Identify which cell holds the provided text, then report its [X, Y] central coordinate. 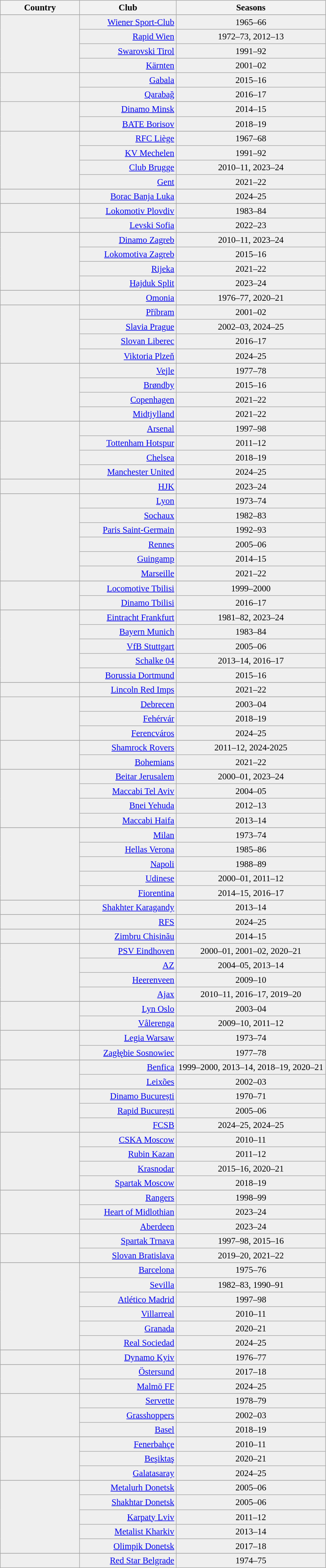
Udinese [128, 879]
Shakhter Karagandy [128, 908]
Hajduk Split [128, 283]
Fehérvár [128, 719]
Rapid Wien [128, 37]
Viktoria Plzeň [128, 356]
1988–89 [251, 864]
Shakhtar Donetsk [128, 1502]
Guingamp [128, 559]
Omonia [128, 298]
KV Mechelen [128, 153]
Fiorentina [128, 893]
Napoli [128, 864]
Rijeka [128, 269]
Maccabi Tel Aviv [128, 791]
Locomotive Tbilisi [128, 588]
Granada [128, 1328]
Dinamo Tbilisi [128, 603]
Atlético Madrid [128, 1299]
Basel [128, 1430]
1982–83 [251, 516]
Schalke 04 [128, 661]
1998–99 [251, 1198]
Club Brugge [128, 167]
Wiener Sport-Club [128, 22]
Bayern Munich [128, 632]
Levski Sofia [128, 225]
Servette [128, 1401]
2004–05 [251, 791]
2009–10, 2011–12 [251, 1023]
1981–82, 2023–24 [251, 617]
RFC Liège [128, 138]
2002–03, 2024–25 [251, 327]
2009–10 [251, 980]
2024–25, 2024–25 [251, 1125]
FCSB [128, 1125]
1999–2000 [251, 588]
2019–20, 2021–22 [251, 1256]
Spartak Moscow [128, 1183]
PSV Eindhoven [128, 951]
1970–71 [251, 1096]
2011–12, 2024-2025 [251, 748]
Paris Saint-Germain [128, 530]
Sochaux [128, 516]
Club [128, 8]
Rennes [128, 545]
CSKA Moscow [128, 1140]
Brøndby [128, 385]
Zagłębie Sosnowiec [128, 1053]
1965–66 [251, 22]
Maccabi Haifa [128, 820]
2000–01, 2001–02, 2020–21 [251, 951]
Metalurh Donetsk [128, 1488]
Gent [128, 182]
Red Star Belgrade [128, 1560]
Legia Warsaw [128, 1038]
Malmö FF [128, 1386]
1972–73, 2012–13 [251, 37]
Lokomotiv Plovdiv [128, 211]
Bohemians [128, 762]
Ajax [128, 994]
1974–75 [251, 1560]
Aberdeen [128, 1227]
Rubin Kazan [128, 1154]
1985–86 [251, 849]
Eintracht Frankfurt [128, 617]
Qarabağ [128, 95]
Marseille [128, 574]
Slavia Prague [128, 327]
Copenhagen [128, 400]
Ferencváros [128, 733]
2013–14, 2016–17 [251, 661]
Dynamo Kyiv [128, 1357]
Heart of Midlothian [128, 1212]
Fenerbahçe [128, 1444]
Galatasaray [128, 1473]
2022–23 [251, 225]
Chelsea [128, 457]
2014–15, 2016–17 [251, 893]
Lyn Oslo [128, 1009]
Arsenal [128, 428]
Heerenveen [128, 980]
Spartak Trnava [128, 1241]
Vålerenga [128, 1023]
1999–2000, 2013–14, 2018–19, 2020–21 [251, 1067]
Rangers [128, 1198]
Grasshoppers [128, 1416]
Rapid București [128, 1111]
Swarovski Tirol [128, 51]
Beitar Jerusalem [128, 777]
2015–16, 2020–21 [251, 1168]
1976–77, 2020–21 [251, 298]
Gabala [128, 80]
Benfica [128, 1067]
1976–77 [251, 1357]
Krasnodar [128, 1168]
1967–68 [251, 138]
1978–79 [251, 1401]
2010–11, 2016–17, 2019–20 [251, 994]
Barcelona [128, 1270]
2000–01, 2011–12 [251, 879]
Karpaty Lviv [128, 1517]
Manchester United [128, 472]
Sevilla [128, 1285]
VfB Stuttgart [128, 646]
Shamrock Rovers [128, 748]
Kärnten [128, 66]
Seasons [251, 8]
Hellas Verona [128, 849]
Lyon [128, 501]
1997–98, 2015–16 [251, 1241]
Tottenham Hotspur [128, 443]
Slovan Liberec [128, 342]
Borac Banja Luka [128, 196]
Lokomotiva Zagreb [128, 254]
Country [40, 8]
Beşiktaş [128, 1459]
Zimbru Chișinău [128, 936]
1975–76 [251, 1270]
Vejle [128, 371]
Slovan Bratislava [128, 1256]
Dinamo București [128, 1096]
Dinamo Minsk [128, 109]
Real Sociedad [128, 1343]
Villarreal [128, 1314]
Borussia Dortmund [128, 675]
Östersund [128, 1372]
Milan [128, 835]
Bnei Yehuda [128, 806]
Lincoln Red Imps [128, 690]
Metalist Kharkiv [128, 1531]
Leixões [128, 1082]
Olimpik Donetsk [128, 1546]
1992–93 [251, 530]
1982–83, 1990–91 [251, 1285]
2000–01, 2023–24 [251, 777]
2004–05, 2013–14 [251, 965]
RFS [128, 922]
HJK [128, 487]
2012–13 [251, 806]
BATE Borisov [128, 124]
Midtjylland [128, 414]
AZ [128, 965]
Debrecen [128, 704]
Dinamo Zagreb [128, 240]
Příbram [128, 312]
